Capture the cell that displays the provided text and extract its [X, Y] central coordinate. 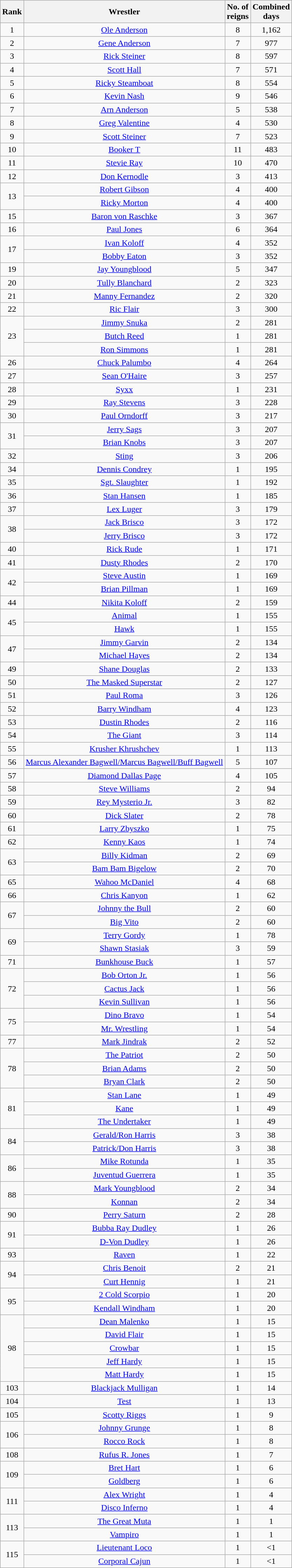
Perry Saturn [124, 1215]
Steve Austin [124, 575]
Mark Jindrak [124, 1042]
Kevin Sullivan [124, 1002]
Disco Inferno [124, 1508]
27 [12, 376]
Ole Anderson [124, 30]
523 [271, 136]
Butch Reed [124, 336]
Tully Blanchard [124, 283]
55 [12, 749]
Booker T [124, 149]
The Giant [124, 735]
Marcus Alexander Bagwell/Marcus Bagwell/Buff Bagwell [124, 762]
Ricky Morton [124, 203]
Terry Gordy [124, 935]
Chris Benoit [124, 1268]
123 [271, 709]
Greg Valentine [124, 123]
300 [271, 309]
Rick Steiner [124, 56]
Kane [124, 1108]
The Patriot [124, 1055]
16 [12, 229]
413 [271, 176]
483 [271, 149]
Steve Williams [124, 789]
571 [271, 70]
Bunkhouse Buck [124, 962]
Gerald/Ron Harris [124, 1135]
Raven [124, 1255]
364 [271, 229]
103 [12, 1388]
Dino Bravo [124, 1015]
538 [271, 110]
1,162 [271, 30]
The Undertaker [124, 1122]
19 [12, 269]
106 [12, 1434]
Johnny the Bull [124, 909]
111 [12, 1501]
81 [12, 1108]
Goldberg [124, 1481]
Curt Hennig [124, 1281]
Johnny Grunge [124, 1428]
91 [12, 1235]
Mike Rotunda [124, 1161]
116 [271, 722]
Jack Brisco [124, 522]
Bryan Clark [124, 1082]
179 [271, 509]
Kevin Nash [124, 96]
68 [271, 882]
470 [271, 163]
84 [12, 1142]
Paul Jones [124, 229]
86 [12, 1168]
Kenny Kaos [124, 842]
554 [271, 83]
65 [12, 882]
Dick Slater [124, 815]
530 [271, 123]
192 [271, 482]
Scott Hall [124, 70]
Juventud Guerrera [124, 1175]
Robert Gibson [124, 190]
Jay Youngblood [124, 269]
36 [12, 496]
320 [271, 296]
Stan Hansen [124, 496]
Syxx [124, 389]
257 [271, 376]
Crowbar [124, 1348]
133 [271, 669]
Kendall Windham [124, 1308]
Dennis Condrey [124, 469]
104 [12, 1401]
12 [12, 176]
Stan Lane [124, 1095]
32 [12, 456]
Billy Kidman [124, 855]
37 [12, 509]
44 [12, 602]
Shane Douglas [124, 669]
93 [12, 1255]
98 [12, 1348]
Rank [12, 12]
Scott Steiner [124, 136]
367 [271, 216]
Bam Bam Bigelow [124, 869]
Bubba Ray Dudley [124, 1228]
53 [12, 722]
126 [271, 695]
Ray Stevens [124, 403]
Paul Roma [124, 695]
66 [12, 895]
Bob Orton Jr. [124, 975]
Jerry Brisco [124, 536]
The Masked Superstar [124, 682]
58 [12, 789]
Shawn Stasiak [124, 948]
Blackjack Mulligan [124, 1388]
347 [271, 269]
14 [271, 1388]
61 [12, 829]
Alex Wright [124, 1495]
23 [12, 336]
228 [271, 403]
47 [12, 649]
90 [12, 1215]
Baron von Raschke [124, 216]
977 [271, 43]
Vampiro [124, 1534]
546 [271, 96]
Bobby Eaton [124, 256]
74 [271, 842]
77 [12, 1042]
David Flair [124, 1335]
Don Kernodle [124, 176]
Sgt. Slaughter [124, 482]
Patrick/Don Harris [124, 1148]
185 [271, 496]
88 [12, 1195]
217 [271, 416]
71 [12, 962]
Stevie Ray [124, 163]
Brian Knobs [124, 443]
323 [271, 283]
170 [271, 562]
42 [12, 582]
Lex Luger [124, 509]
Big Vito [124, 922]
Jimmy Snuka [124, 323]
41 [12, 562]
Test [124, 1401]
Ric Flair [124, 309]
231 [271, 389]
The Great Muta [124, 1521]
63 [12, 862]
Ron Simmons [124, 349]
Michael Hayes [124, 656]
Manny Fernandez [124, 296]
Rufus R. Jones [124, 1454]
2 Cold Scorpio [124, 1295]
108 [12, 1454]
Jeff Hardy [124, 1361]
Chris Kanyon [124, 895]
Bret Hart [124, 1468]
Sting [124, 456]
114 [271, 735]
597 [271, 56]
72 [12, 988]
Dustin Rhodes [124, 722]
Matt Hardy [124, 1375]
Ricky Steamboat [124, 83]
Rocco Rock [124, 1441]
Cactus Jack [124, 988]
51 [12, 695]
Rick Rude [124, 549]
206 [271, 456]
Rey Mysterio Jr. [124, 802]
Barry Windham [124, 709]
Ivan Koloff [124, 243]
Wahoo McDaniel [124, 882]
264 [271, 362]
Mr. Wrestling [124, 1028]
67 [12, 915]
Lieutenant Loco [124, 1548]
30 [12, 416]
45 [12, 622]
159 [271, 602]
109 [12, 1475]
Mark Youngblood [124, 1188]
82 [271, 802]
Jerry Sags [124, 429]
17 [12, 249]
95 [12, 1301]
Paul Orndorff [124, 416]
D-Von Dudley [124, 1242]
Brian Adams [124, 1068]
No. ofreigns [237, 12]
107 [271, 762]
Arn Anderson [124, 110]
Sean O'Haire [124, 376]
Scotty Riggs [124, 1414]
115 [12, 1554]
171 [271, 549]
Konnan [124, 1201]
127 [271, 682]
Brian Pillman [124, 589]
Chuck Palumbo [124, 362]
29 [12, 403]
31 [12, 436]
Krusher Khrushchev [124, 749]
Nikita Koloff [124, 602]
Dean Malenko [124, 1321]
Diamond Dallas Page [124, 775]
Jimmy Garvin [124, 642]
Combineddays [271, 12]
Corporal Cajun [124, 1561]
Gene Anderson [124, 43]
Hawk [124, 629]
Animal [124, 616]
70 [271, 869]
Wrestler [124, 12]
Dusty Rhodes [124, 562]
40 [12, 549]
195 [271, 469]
Larry Zbyszko [124, 829]
